Return the [X, Y] coordinate for the center point of the cell that contains the specified text.  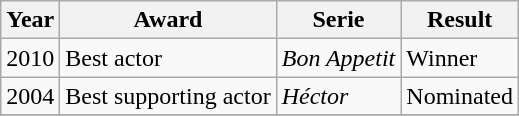
Nominated [460, 96]
Serie [338, 20]
Year [30, 20]
2004 [30, 96]
Bon Appetit [338, 58]
Best actor [168, 58]
Winner [460, 58]
Award [168, 20]
2010 [30, 58]
Héctor [338, 96]
Result [460, 20]
Best supporting actor [168, 96]
